Pinpoint the cell where the given text exists, returning its [x, y] midpoint coordinate. 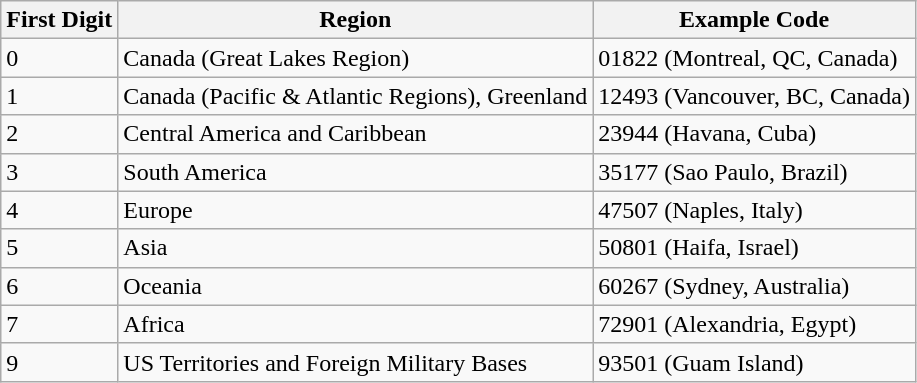
60267 (Sydney, Australia) [754, 286]
47507 (Naples, Italy) [754, 210]
35177 (Sao Paulo, Brazil) [754, 172]
1 [60, 96]
Africa [356, 324]
12493 (Vancouver, BC, Canada) [754, 96]
Europe [356, 210]
Canada (Pacific & Atlantic Regions), Greenland [356, 96]
50801 (Haifa, Israel) [754, 248]
Canada (Great Lakes Region) [356, 58]
Example Code [754, 20]
01822 (Montreal, QC, Canada) [754, 58]
Region [356, 20]
93501 (Guam Island) [754, 362]
3 [60, 172]
Asia [356, 248]
5 [60, 248]
7 [60, 324]
First Digit [60, 20]
Oceania [356, 286]
4 [60, 210]
72901 (Alexandria, Egypt) [754, 324]
South America [356, 172]
6 [60, 286]
2 [60, 134]
9 [60, 362]
23944 (Havana, Cuba) [754, 134]
0 [60, 58]
US Territories and Foreign Military Bases [356, 362]
Central America and Caribbean [356, 134]
